Scan for the cell matching the given text and deliver its (X, Y) coordinate at center. 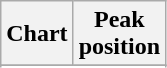
Chart (37, 34)
Peakposition (119, 34)
